Provide the (x, y) coordinate of the cell's center where the given text is located.  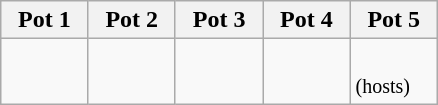
Pot 3 (218, 20)
Pot 1 (44, 20)
Pot 4 (306, 20)
Pot 2 (132, 20)
Pot 5 (394, 20)
(hosts) (394, 72)
